From the cell containing the given text, extract its center point as (x, y) coordinate. 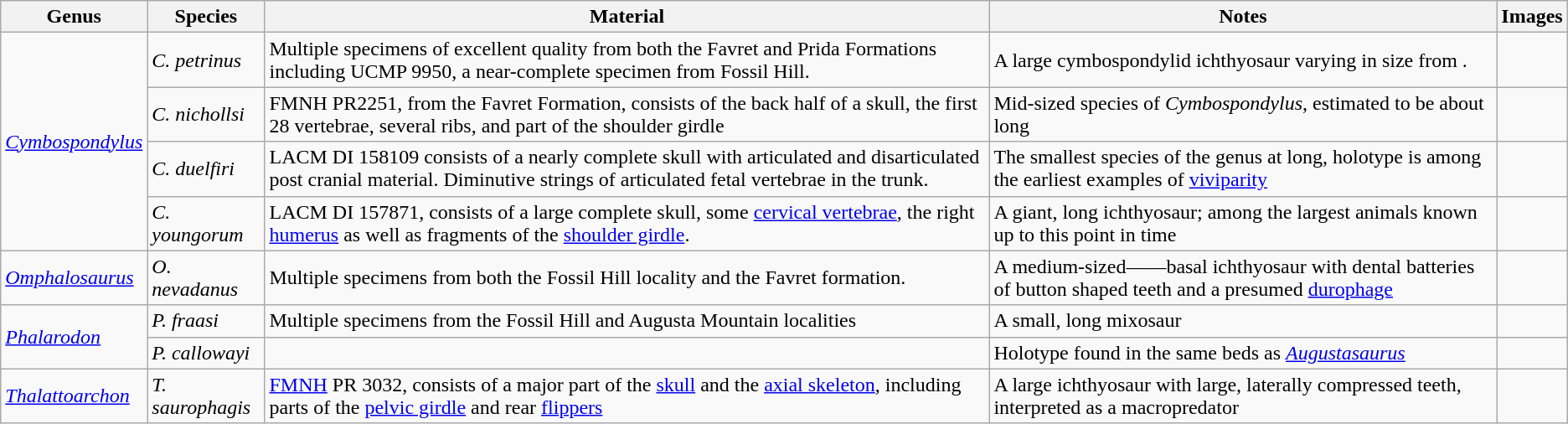
Species (206, 17)
C. youngorum (206, 223)
Images (1532, 17)
A small, long mixosaur (1243, 321)
Omphalosaurus (74, 278)
P. fraasi (206, 321)
Thalattoarchon (74, 396)
FMNH PR 3032, consists of a major part of the skull and the axial skeleton, including parts of the pelvic girdle and rear flippers (627, 396)
The smallest species of the genus at long, holotype is among the earliest examples of viviparity (1243, 169)
FMNH PR2251, from the Favret Formation, consists of the back half of a skull, the first 28 vertebrae, several ribs, and part of the shoulder girdle (627, 114)
P. callowayi (206, 353)
Multiple specimens of excellent quality from both the Favret and Prida Formations including UCMP 9950, a near-complete specimen from Fossil Hill. (627, 60)
C. duelfiri (206, 169)
LACM DI 157871, consists of a large complete skull, some cervical vertebrae, the right humerus as well as fragments of the shoulder girdle. (627, 223)
Phalarodon (74, 337)
Material (627, 17)
C. petrinus (206, 60)
Genus (74, 17)
C. nichollsi (206, 114)
A large cymbospondylid ichthyosaur varying in size from . (1243, 60)
O. nevadanus (206, 278)
Notes (1243, 17)
A large ichthyosaur with large, laterally compressed teeth, interpreted as a macropredator (1243, 396)
Mid-sized species of Cymbospondylus, estimated to be about long (1243, 114)
Multiple specimens from both the Fossil Hill locality and the Favret formation. (627, 278)
Holotype found in the same beds as Augustasaurus (1243, 353)
Cymbospondylus (74, 142)
T. saurophagis (206, 396)
A giant, long ichthyosaur; among the largest animals known up to this point in time (1243, 223)
Multiple specimens from the Fossil Hill and Augusta Mountain localities (627, 321)
A medium-sized——basal ichthyosaur with dental batteries of button shaped teeth and a presumed durophage (1243, 278)
